Extract the (x, y) coordinate from the center of the cell holding the provided text.  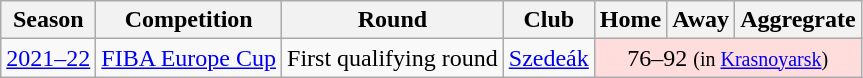
Round (393, 20)
76–92 (in Krasnoyarsk) (728, 58)
Aggregrate (798, 20)
Competition (189, 20)
Away (701, 20)
Season (48, 20)
Szedeák (548, 58)
2021–22 (48, 58)
Home (630, 20)
Club (548, 20)
First qualifying round (393, 58)
FIBA Europe Cup (189, 58)
